Scan for the cell matching the given text and deliver its [X, Y] coordinate at center. 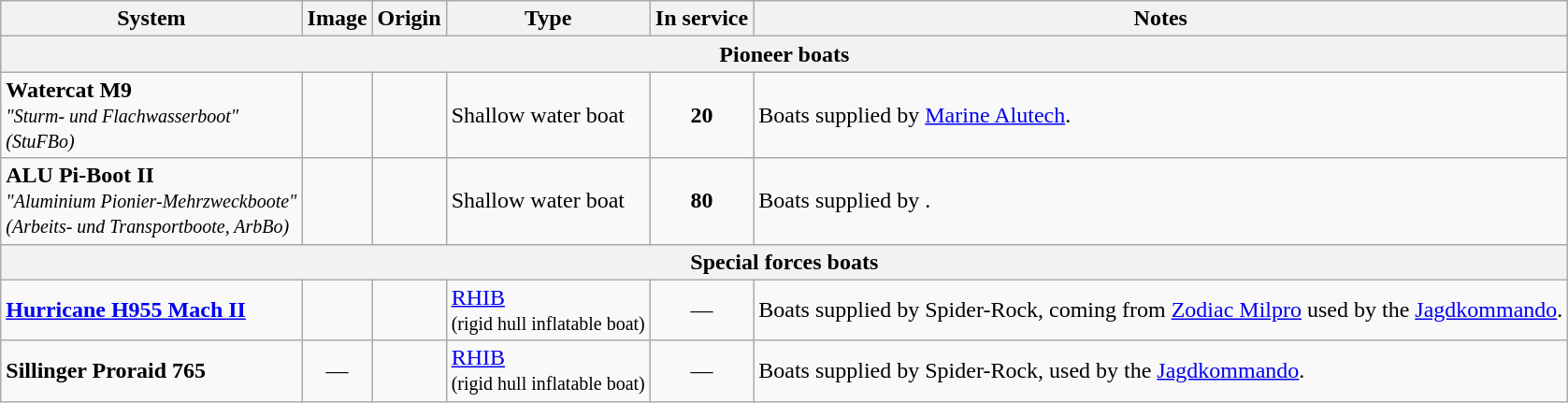
ALU Pi-Boot II"Aluminium Pionier-Mehrzweckboote"(Arbeits- und Transportboote, ArbBo) [151, 201]
Type [548, 19]
Sillinger Proraid 765 [151, 370]
20 [701, 115]
Watercat M9"Sturm- und Flachwasserboot"(StuFBo) [151, 115]
80 [701, 201]
Image [337, 19]
In service [701, 19]
Boats supplied by Marine Alutech. [1161, 115]
Origin [410, 19]
System [151, 19]
Pioneer boats [784, 54]
Boats supplied by Spider-Rock, coming from Zodiac Milpro used by the Jagdkommando. [1161, 310]
Hurricane H955 Mach II [151, 310]
Boats supplied by Spider-Rock, used by the Jagdkommando. [1161, 370]
Special forces boats [784, 262]
Notes [1161, 19]
Boats supplied by . [1161, 201]
